Provide the [x, y] coordinate of the cell's center where the given text is located.  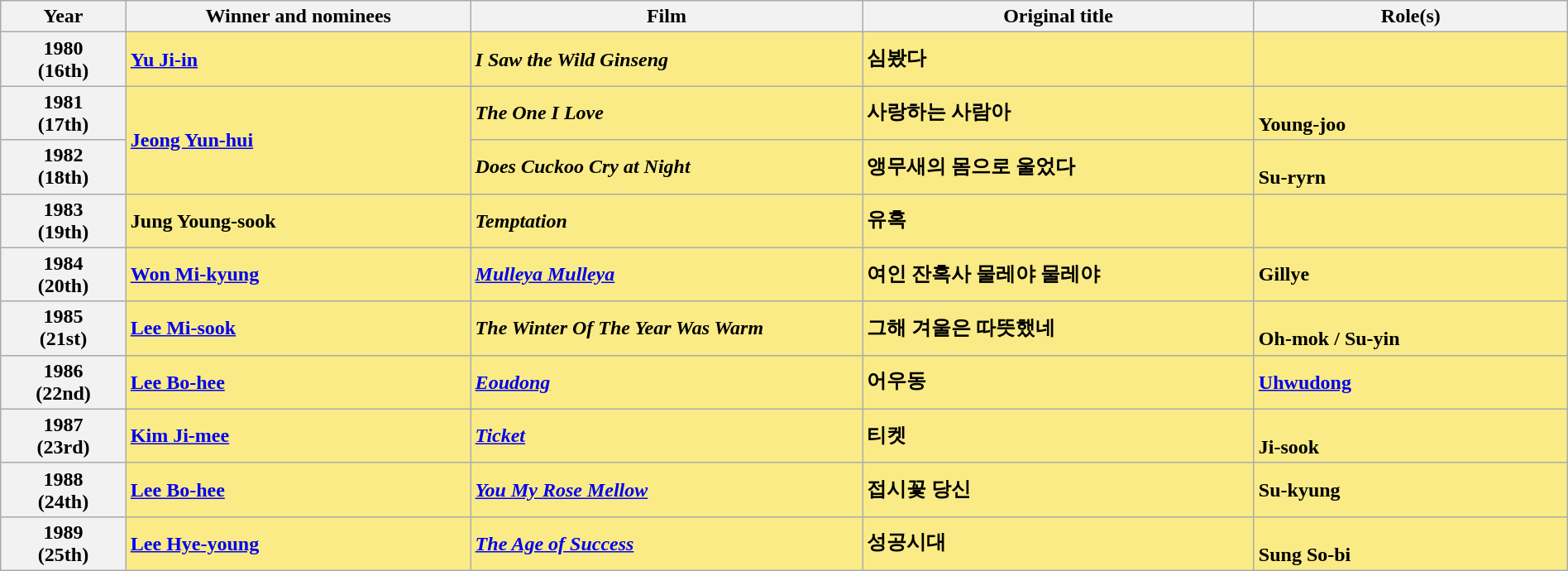
Yu Ji-in [298, 60]
Temptation [667, 220]
1983(19th) [64, 220]
Winner and nominees [298, 17]
유혹 [1059, 220]
Uhwudong [1411, 382]
Film [667, 17]
Young-joo [1411, 113]
1981(17th) [64, 113]
Sung So-bi [1411, 543]
어우동 [1059, 382]
Ji-sook [1411, 435]
1988(24th) [64, 490]
Original title [1059, 17]
Lee Hye-young [298, 543]
Gillye [1411, 275]
성공시대 [1059, 543]
Su-ryrn [1411, 167]
The Age of Success [667, 543]
1982(18th) [64, 167]
You My Rose Mellow [667, 490]
Eoudong [667, 382]
여인 잔혹사 물레야 물레야 [1059, 275]
Oh-mok / Su-yin [1411, 328]
접시꽃 당신 [1059, 490]
Lee Mi-sook [298, 328]
사랑하는 사람아 [1059, 113]
1985(21st) [64, 328]
그해 겨울은 따뜻했네 [1059, 328]
1987(23rd) [64, 435]
1980(16th) [64, 60]
Does Cuckoo Cry at Night [667, 167]
1989(25th) [64, 543]
티켓 [1059, 435]
앵무새의 몸으로 울었다 [1059, 167]
심봤다 [1059, 60]
Won Mi-kyung [298, 275]
Kim Ji-mee [298, 435]
Jung Young-sook [298, 220]
Ticket [667, 435]
1984(20th) [64, 275]
Year [64, 17]
Role(s) [1411, 17]
Mulleya Mulleya [667, 275]
Jeong Yun-hui [298, 140]
I Saw the Wild Ginseng [667, 60]
1986(22nd) [64, 382]
Su-kyung [1411, 490]
The Winter Of The Year Was Warm [667, 328]
The One I Love [667, 113]
